Identify which cell holds the provided text, then report its [X, Y] central coordinate. 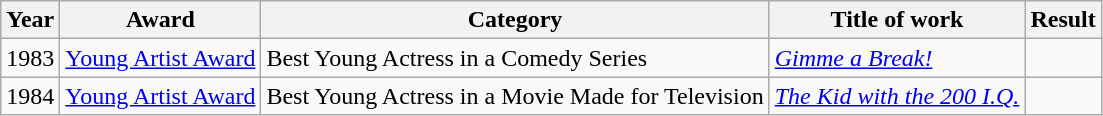
Result [1063, 20]
Title of work [897, 20]
Year [30, 20]
Best Young Actress in a Comedy Series [515, 58]
Best Young Actress in a Movie Made for Television [515, 96]
The Kid with the 200 I.Q. [897, 96]
1984 [30, 96]
Gimme a Break! [897, 58]
1983 [30, 58]
Category [515, 20]
Award [160, 20]
